Provide the [x, y] coordinate of the cell's center where the given text is located.  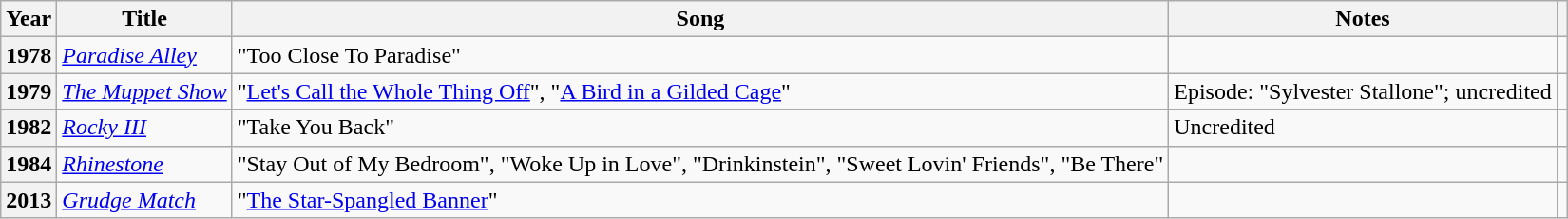
Notes [1363, 19]
Uncredited [1363, 128]
1978 [29, 55]
"Take You Back" [700, 128]
"Let's Call the Whole Thing Off", "A Bird in a Gilded Cage" [700, 91]
Title [144, 19]
Episode: "Sylvester Stallone"; uncredited [1363, 91]
Grudge Match [144, 200]
Rhinestone [144, 164]
1984 [29, 164]
1979 [29, 91]
"Stay Out of My Bedroom", "Woke Up in Love", "Drinkinstein", "Sweet Lovin' Friends", "Be There" [700, 164]
Song [700, 19]
2013 [29, 200]
Year [29, 19]
"The Star-Spangled Banner" [700, 200]
The Muppet Show [144, 91]
1982 [29, 128]
"Too Close To Paradise" [700, 55]
Rocky III [144, 128]
Paradise Alley [144, 55]
